For the text-containing cell, return its midpoint in (x, y) coordinate format. 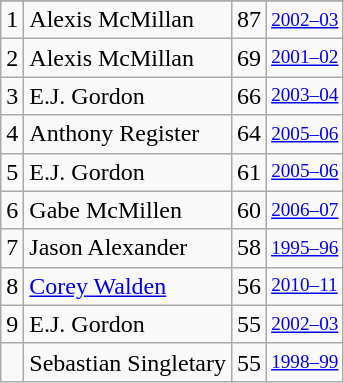
2 (12, 58)
9 (12, 324)
3 (12, 96)
2001–02 (305, 58)
Anthony Register (128, 134)
64 (250, 134)
1995–96 (305, 248)
66 (250, 96)
56 (250, 286)
6 (12, 210)
Gabe McMillen (128, 210)
7 (12, 248)
1998–99 (305, 362)
4 (12, 134)
60 (250, 210)
8 (12, 286)
69 (250, 58)
87 (250, 20)
Sebastian Singletary (128, 362)
5 (12, 172)
Jason Alexander (128, 248)
2010–11 (305, 286)
58 (250, 248)
Corey Walden (128, 286)
2003–04 (305, 96)
2006–07 (305, 210)
1 (12, 20)
61 (250, 172)
